Capture the cell that displays the provided text and extract its (x, y) central coordinate. 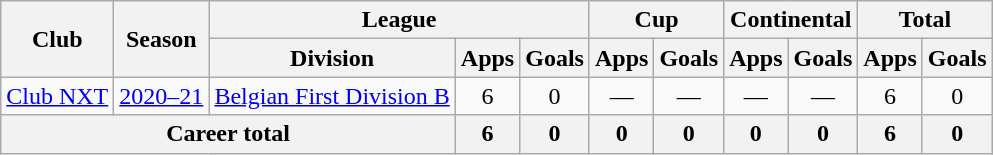
Career total (228, 134)
Club NXT (58, 96)
League (400, 20)
Division (332, 58)
Belgian First Division B (332, 96)
Cup (656, 20)
Continental (791, 20)
Season (162, 39)
2020–21 (162, 96)
Club (58, 39)
Total (925, 20)
